Output the (X, Y) coordinate of the center of the cell containing the given text.  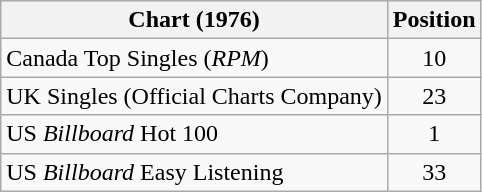
Position (434, 20)
UK Singles (Official Charts Company) (194, 96)
US Billboard Easy Listening (194, 172)
33 (434, 172)
Canada Top Singles (RPM) (194, 58)
10 (434, 58)
US Billboard Hot 100 (194, 134)
23 (434, 96)
1 (434, 134)
Chart (1976) (194, 20)
